From the cell containing the given text, extract its center point as [X, Y] coordinate. 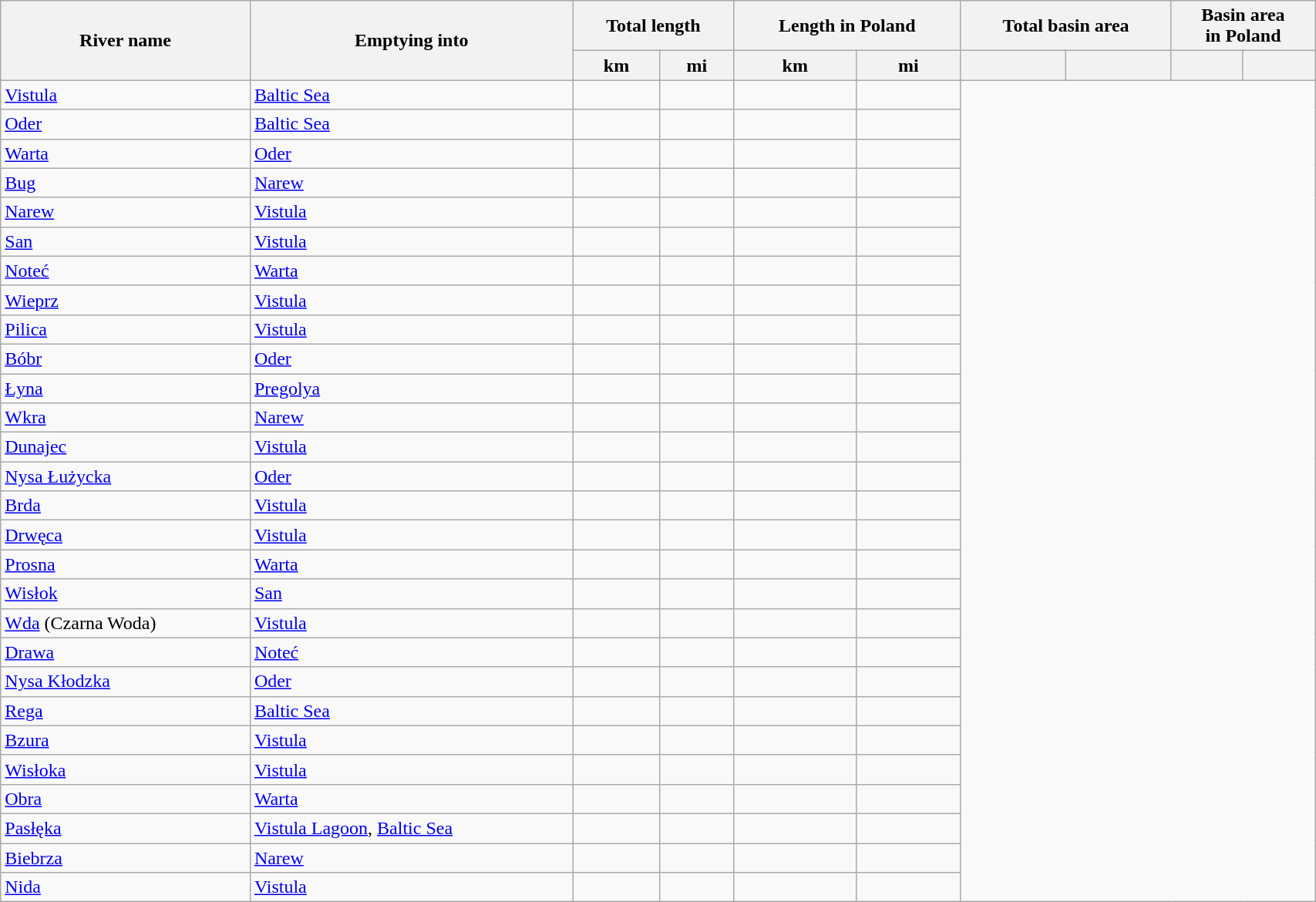
Wieprz [126, 300]
Total basin area [1065, 26]
Emptying into [412, 40]
River name [126, 40]
Wkra [126, 418]
Length in Poland [847, 26]
Nysa Kłodzka [126, 682]
Pregolya [412, 388]
Basin areain Poland [1243, 26]
Total length [653, 26]
Wisłoka [126, 769]
Prosna [126, 564]
Drawa [126, 652]
Biebrza [126, 858]
Drwęca [126, 535]
Łyna [126, 388]
Bzura [126, 740]
Pasłęka [126, 828]
Wisłok [126, 594]
Vistula Lagoon, Baltic Sea [412, 828]
Wda (Czarna Woda) [126, 623]
Nida [126, 887]
Dunajec [126, 447]
Brda [126, 506]
Rega [126, 711]
Obra [126, 799]
Bóbr [126, 358]
Nysa Łużycka [126, 476]
Bug [126, 183]
Pilica [126, 329]
